For the text-containing cell, return its midpoint in [x, y] coordinate format. 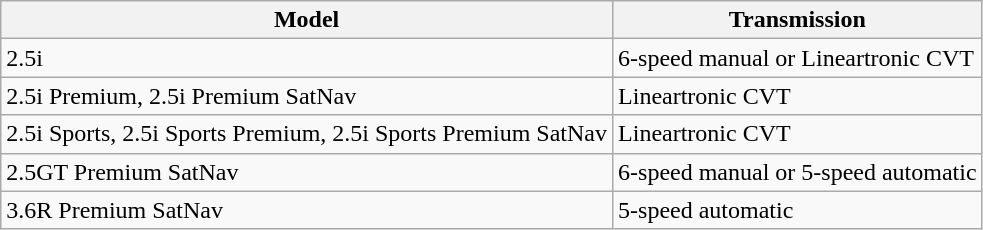
2.5i [307, 58]
Transmission [798, 20]
2.5i Premium, 2.5i Premium SatNav [307, 96]
5-speed automatic [798, 210]
3.6R Premium SatNav [307, 210]
6-speed manual or 5-speed automatic [798, 172]
6-speed manual or Lineartronic CVT [798, 58]
Model [307, 20]
2.5i Sports, 2.5i Sports Premium, 2.5i Sports Premium SatNav [307, 134]
2.5GT Premium SatNav [307, 172]
